Output the [x, y] coordinate of the center of the cell containing the given text.  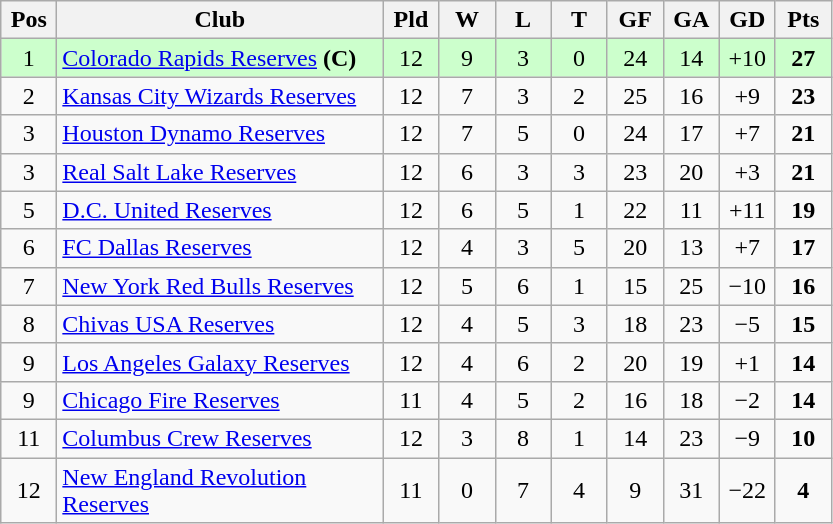
+1 [747, 362]
−9 [747, 438]
Los Angeles Galaxy Reserves [220, 362]
22 [635, 210]
L [523, 20]
New England Revolution Reserves [220, 490]
Chicago Fire Reserves [220, 400]
+9 [747, 96]
New York Red Bulls Reserves [220, 286]
31 [691, 490]
Pld [411, 20]
+10 [747, 58]
13 [691, 248]
Real Salt Lake Reserves [220, 172]
Kansas City Wizards Reserves [220, 96]
GD [747, 20]
Columbus Crew Reserves [220, 438]
−22 [747, 490]
Houston Dynamo Reserves [220, 134]
GF [635, 20]
+11 [747, 210]
−10 [747, 286]
Colorado Rapids Reserves (C) [220, 58]
Pts [803, 20]
Pos [29, 20]
Chivas USA Reserves [220, 324]
10 [803, 438]
Club [220, 20]
GA [691, 20]
+3 [747, 172]
W [467, 20]
27 [803, 58]
T [579, 20]
−2 [747, 400]
D.C. United Reserves [220, 210]
−5 [747, 324]
FC Dallas Reserves [220, 248]
